Pinpoint the cell where the given text exists, returning its (X, Y) midpoint coordinate. 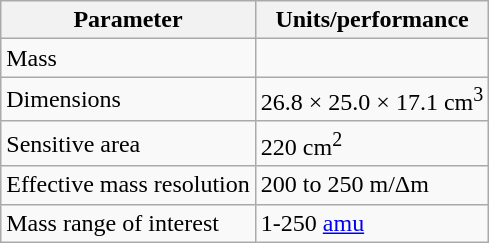
1-250 amu (372, 223)
26.8 × 25.0 × 17.1 cm3 (372, 100)
Effective mass resolution (128, 185)
Mass range of interest (128, 223)
Parameter (128, 20)
200 to 250 m/Δm (372, 185)
220 cm2 (372, 144)
Units/performance (372, 20)
Dimensions (128, 100)
Mass (128, 58)
Sensitive area (128, 144)
